Return the [X, Y] coordinate for the center point of the cell that contains the specified text.  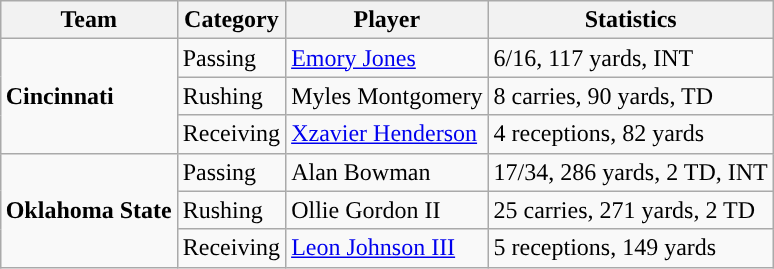
Emory Jones [387, 58]
Statistics [630, 20]
6/16, 117 yards, INT [630, 58]
4 receptions, 82 yards [630, 134]
Leon Johnson III [387, 248]
Team [88, 20]
25 carries, 271 yards, 2 TD [630, 210]
Ollie Gordon II [387, 210]
Player [387, 20]
Oklahoma State [88, 210]
5 receptions, 149 yards [630, 248]
Cincinnati [88, 96]
17/34, 286 yards, 2 TD, INT [630, 172]
8 carries, 90 yards, TD [630, 96]
Category [231, 20]
Xzavier Henderson [387, 134]
Alan Bowman [387, 172]
Myles Montgomery [387, 96]
